For the text-containing cell, return its midpoint in [x, y] coordinate format. 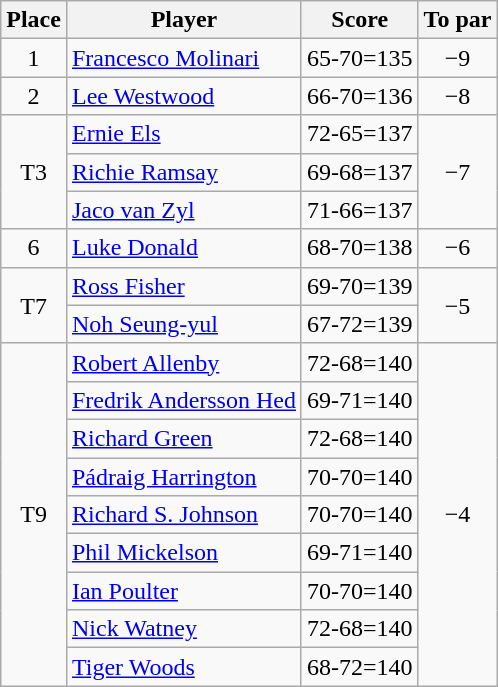
Richard S. Johnson [184, 515]
−5 [458, 305]
Nick Watney [184, 629]
Luke Donald [184, 248]
Ernie Els [184, 134]
Francesco Molinari [184, 58]
Jaco van Zyl [184, 210]
Tiger Woods [184, 667]
Richie Ramsay [184, 172]
71-66=137 [360, 210]
Richard Green [184, 438]
T7 [34, 305]
Lee Westwood [184, 96]
68-70=138 [360, 248]
−8 [458, 96]
−9 [458, 58]
67-72=139 [360, 324]
65-70=135 [360, 58]
Noh Seung-yul [184, 324]
Robert Allenby [184, 362]
Place [34, 20]
69-68=137 [360, 172]
To par [458, 20]
T9 [34, 514]
Pádraig Harrington [184, 477]
1 [34, 58]
Player [184, 20]
Fredrik Andersson Hed [184, 400]
69-70=139 [360, 286]
Score [360, 20]
T3 [34, 172]
Ross Fisher [184, 286]
72-65=137 [360, 134]
68-72=140 [360, 667]
6 [34, 248]
Ian Poulter [184, 591]
−7 [458, 172]
−4 [458, 514]
Phil Mickelson [184, 553]
2 [34, 96]
66-70=136 [360, 96]
−6 [458, 248]
